For the text-containing cell, return its midpoint in (x, y) coordinate format. 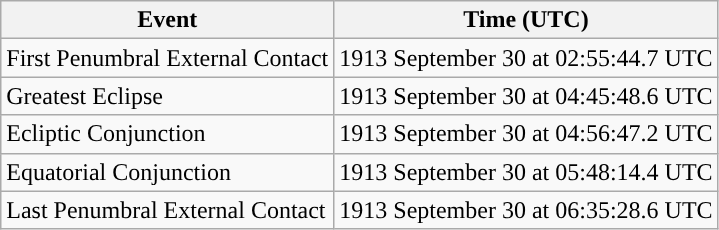
1913 September 30 at 04:56:47.2 UTC (526, 134)
Equatorial Conjunction (168, 172)
1913 September 30 at 05:48:14.4 UTC (526, 172)
Ecliptic Conjunction (168, 134)
Greatest Eclipse (168, 96)
Last Penumbral External Contact (168, 210)
1913 September 30 at 06:35:28.6 UTC (526, 210)
Event (168, 20)
1913 September 30 at 04:45:48.6 UTC (526, 96)
First Penumbral External Contact (168, 58)
Time (UTC) (526, 20)
1913 September 30 at 02:55:44.7 UTC (526, 58)
